Determine the (x, y) coordinate at the center of the cell enclosing the given text.  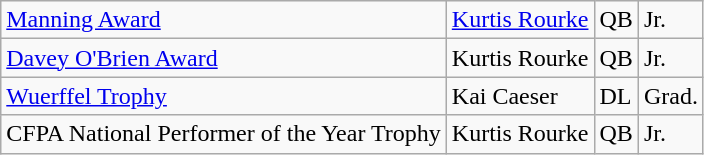
Davey O'Brien Award (224, 58)
Kai Caeser (520, 96)
Wuerffel Trophy (224, 96)
CFPA National Performer of the Year Trophy (224, 134)
DL (616, 96)
Grad. (670, 96)
Manning Award (224, 20)
